From the cell containing the given text, extract its center point as (x, y) coordinate. 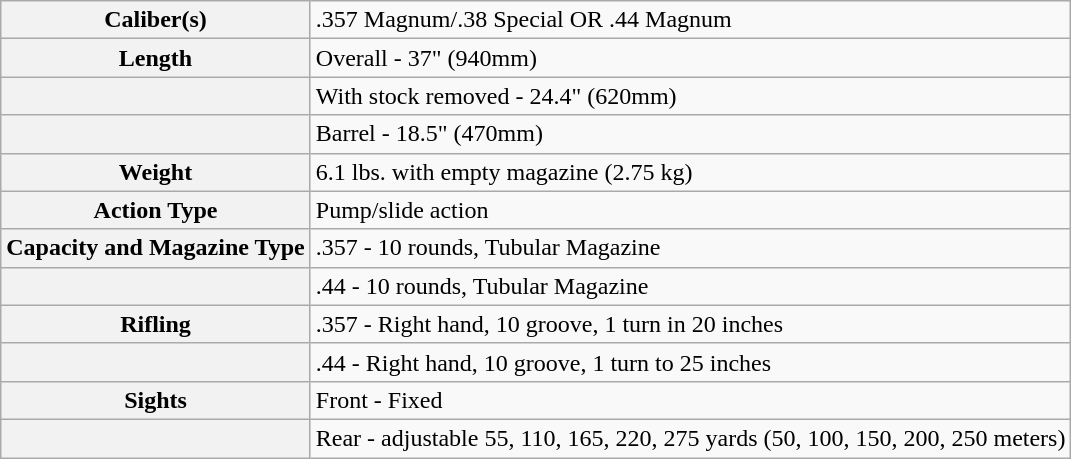
Length (156, 58)
.44 - 10 rounds, Tubular Magazine (690, 286)
Action Type (156, 210)
.357 - 10 rounds, Tubular Magazine (690, 248)
Rifling (156, 324)
.44 - Right hand, 10 groove, 1 turn to 25 inches (690, 362)
Pump/slide action (690, 210)
.357 - Right hand, 10 groove, 1 turn in 20 inches (690, 324)
Capacity and Magazine Type (156, 248)
Sights (156, 400)
With stock removed - 24.4" (620mm) (690, 96)
Barrel - 18.5" (470mm) (690, 134)
Caliber(s) (156, 20)
Rear - adjustable 55, 110, 165, 220, 275 yards (50, 100, 150, 200, 250 meters) (690, 438)
Weight (156, 172)
Overall - 37" (940mm) (690, 58)
.357 Magnum/.38 Special OR .44 Magnum (690, 20)
6.1 lbs. with empty magazine (2.75 kg) (690, 172)
Front - Fixed (690, 400)
